Search for the cell housing the specified text and yield its (x, y) center coordinate. 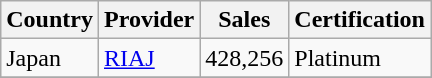
Sales (244, 20)
Provider (148, 20)
Country (50, 20)
428,256 (244, 58)
Platinum (360, 58)
Certification (360, 20)
Japan (50, 58)
RIAJ (148, 58)
